Find where the given text appears and provide that cell's center as (X, Y) coordinate. 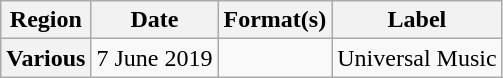
Date (154, 20)
Universal Music (417, 58)
Region (46, 20)
Label (417, 20)
7 June 2019 (154, 58)
Format(s) (275, 20)
Various (46, 58)
